Return (X, Y) of the center of cell containing provided text 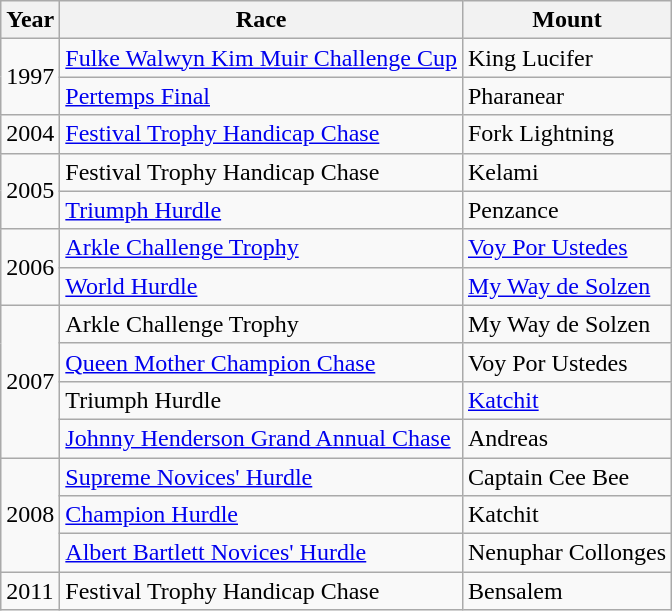
Mount (566, 20)
2005 (30, 191)
Pertemps Final (262, 96)
Supreme Novices' Hurdle (262, 477)
Race (262, 20)
Nenuphar Collonges (566, 553)
King Lucifer (566, 58)
2008 (30, 515)
Johnny Henderson Grand Annual Chase (262, 438)
2007 (30, 381)
Bensalem (566, 591)
Fulke Walwyn Kim Muir Challenge Cup (262, 58)
World Hurdle (262, 286)
Fork Lightning (566, 134)
2004 (30, 134)
Kelami (566, 172)
Albert Bartlett Novices' Hurdle (262, 553)
Penzance (566, 210)
1997 (30, 77)
Andreas (566, 438)
2011 (30, 591)
Champion Hurdle (262, 515)
2006 (30, 267)
Pharanear (566, 96)
Queen Mother Champion Chase (262, 362)
Captain Cee Bee (566, 477)
Year (30, 20)
